From the cell containing the given text, extract its center point as [X, Y] coordinate. 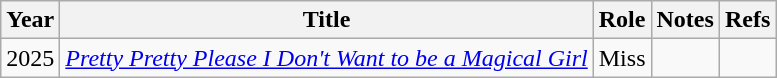
Title [326, 20]
Notes [685, 20]
Refs [747, 20]
Year [30, 20]
Role [622, 20]
Miss [622, 58]
2025 [30, 58]
Pretty Pretty Please I Don't Want to be a Magical Girl [326, 58]
